Scan for the cell matching the given text and deliver its [x, y] coordinate at center. 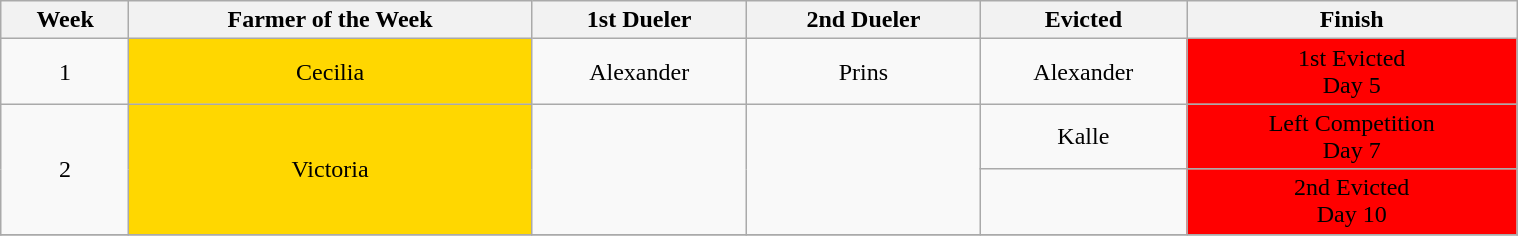
Cecilia [330, 72]
Left CompetitionDay 7 [1352, 136]
2nd Dueler [864, 20]
1 [64, 72]
Week [64, 20]
2 [64, 169]
Evicted [1084, 20]
Victoria [330, 169]
Prins [864, 72]
Farmer of the Week [330, 20]
1st Dueler [639, 20]
Finish [1352, 20]
Kalle [1084, 136]
1st EvictedDay 5 [1352, 72]
2nd EvictedDay 10 [1352, 202]
